Search for the cell housing the specified text and yield its [X, Y] center coordinate. 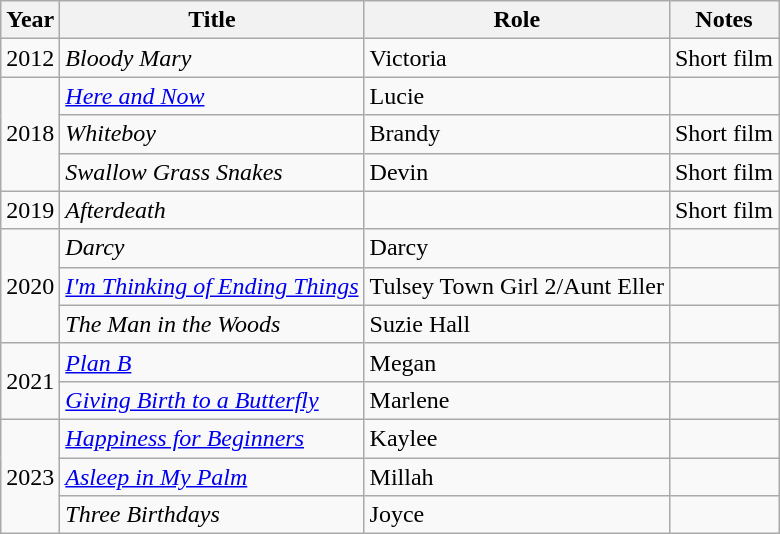
Notes [724, 20]
Happiness for Beginners [212, 438]
Swallow Grass Snakes [212, 172]
Title [212, 20]
The Man in the Woods [212, 324]
Suzie Hall [516, 324]
Megan [516, 362]
Year [30, 20]
Devin [516, 172]
Afterdeath [212, 210]
Millah [516, 477]
Plan B [212, 362]
Giving Birth to a Butterfly [212, 400]
Kaylee [516, 438]
2018 [30, 134]
Three Birthdays [212, 515]
Victoria [516, 58]
Brandy [516, 134]
2020 [30, 286]
2021 [30, 381]
Here and Now [212, 96]
Role [516, 20]
Asleep in My Palm [212, 477]
I'm Thinking of Ending Things [212, 286]
2019 [30, 210]
Tulsey Town Girl 2/Aunt Eller [516, 286]
Bloody Mary [212, 58]
Marlene [516, 400]
2023 [30, 476]
Joyce [516, 515]
Whiteboy [212, 134]
Lucie [516, 96]
2012 [30, 58]
